Locate the cell with the specified text and output its [X, Y] center coordinate. 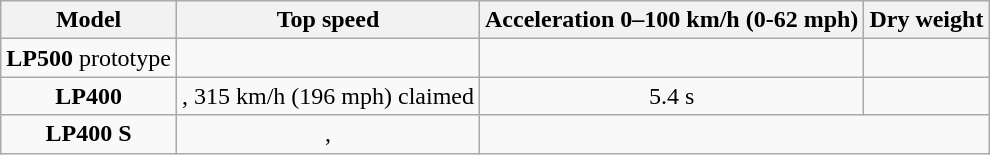
, 315 km/h (196 mph) claimed [328, 96]
, [328, 134]
Top speed [328, 20]
Model [89, 20]
Dry weight [926, 20]
LP500 prototype [89, 58]
Acceleration 0–100 km/h (0-62 mph) [672, 20]
LP400 [89, 96]
LP400 S [89, 134]
5.4 s [672, 96]
